Return the (X, Y) coordinate for the center point of the cell that contains the specified text.  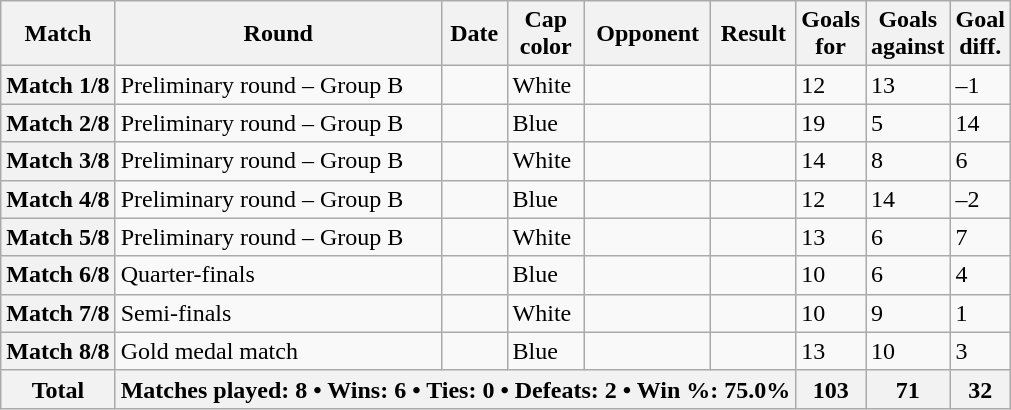
8 (908, 161)
Opponent (647, 34)
4 (980, 275)
Match 7/8 (58, 313)
Match (58, 34)
9 (908, 313)
3 (980, 351)
7 (980, 237)
Match 8/8 (58, 351)
Match 6/8 (58, 275)
Capcolor (546, 34)
Date (474, 34)
5 (908, 123)
103 (831, 389)
Match 1/8 (58, 85)
Match 4/8 (58, 199)
Semi-finals (278, 313)
–2 (980, 199)
Goaldiff. (980, 34)
Match 2/8 (58, 123)
Quarter-finals (278, 275)
Goalsfor (831, 34)
Match 5/8 (58, 237)
Total (58, 389)
–1 (980, 85)
32 (980, 389)
1 (980, 313)
Gold medal match (278, 351)
Result (754, 34)
19 (831, 123)
Matches played: 8 • Wins: 6 • Ties: 0 • Defeats: 2 • Win %: 75.0% (456, 389)
Round (278, 34)
Goalsagainst (908, 34)
Match 3/8 (58, 161)
71 (908, 389)
